Extract the [x, y] coordinate from the center of the cell holding the provided text.  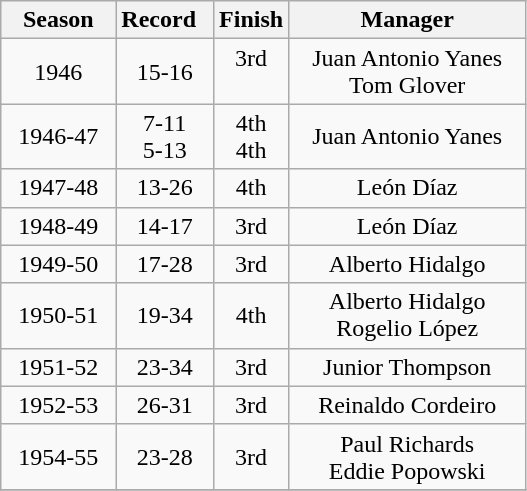
15-16 [165, 72]
26-31 [165, 405]
1951-52 [58, 367]
1947-48 [58, 188]
7-11 5-13 [165, 136]
23-28 [165, 456]
Finish [252, 20]
4th4th [252, 136]
Paul RichardsEddie Popowski [408, 456]
17-28 [165, 264]
1946-47 [58, 136]
Junior Thompson [408, 367]
23-34 [165, 367]
1950-51 [58, 316]
Juan Antonio Yanes [408, 136]
Season [58, 20]
1948-49 [58, 226]
Manager [408, 20]
Reinaldo Cordeiro [408, 405]
13-26 [165, 188]
Record [165, 20]
1949-50 [58, 264]
14-17 [165, 226]
Juan Antonio YanesTom Glover [408, 72]
1954-55 [58, 456]
1946 [58, 72]
Alberto Hidalgo [408, 264]
19-34 [165, 316]
Alberto HidalgoRogelio López [408, 316]
1952-53 [58, 405]
